Scan for the cell matching the given text and deliver its [x, y] coordinate at center. 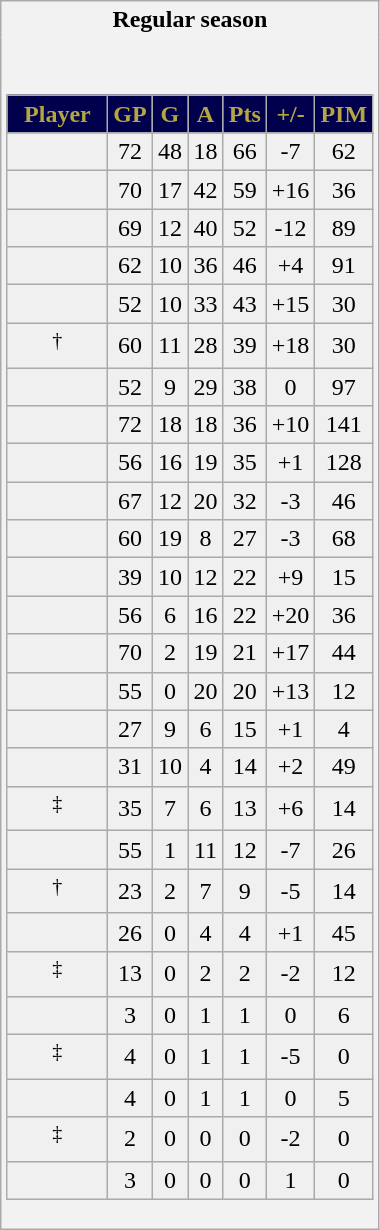
-12 [290, 228]
Regular season [190, 20]
29 [206, 387]
66 [244, 152]
+15 [290, 304]
91 [344, 266]
5 [344, 1098]
97 [344, 387]
68 [344, 539]
+/- [290, 114]
PIM [344, 114]
44 [344, 653]
28 [206, 346]
141 [344, 425]
+6 [290, 808]
21 [244, 653]
42 [206, 190]
+20 [290, 615]
GP [130, 114]
+13 [290, 691]
+9 [290, 577]
69 [130, 228]
48 [170, 152]
23 [130, 892]
45 [344, 932]
31 [130, 767]
32 [244, 501]
+4 [290, 266]
40 [206, 228]
+16 [290, 190]
8 [206, 539]
49 [344, 767]
33 [206, 304]
+2 [290, 767]
+18 [290, 346]
+17 [290, 653]
Pts [244, 114]
59 [244, 190]
89 [344, 228]
Player [58, 114]
+10 [290, 425]
67 [130, 501]
128 [344, 463]
38 [244, 387]
A [206, 114]
17 [170, 190]
G [170, 114]
43 [244, 304]
